From the cell containing the given text, extract its center point as (X, Y) coordinate. 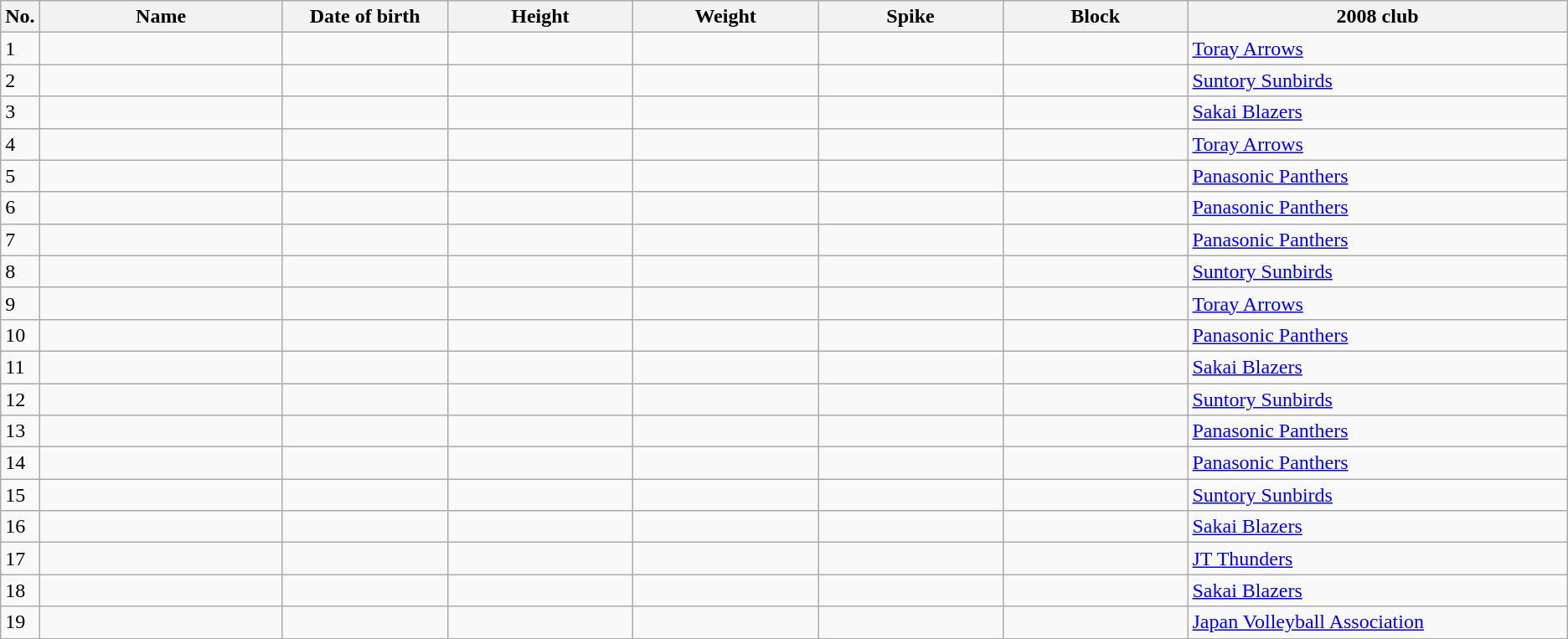
1 (20, 49)
12 (20, 399)
Date of birth (365, 17)
Japan Volleyball Association (1377, 622)
JT Thunders (1377, 559)
4 (20, 144)
Height (539, 17)
10 (20, 335)
2 (20, 80)
3 (20, 112)
2008 club (1377, 17)
17 (20, 559)
16 (20, 527)
13 (20, 431)
Name (161, 17)
8 (20, 271)
7 (20, 240)
11 (20, 367)
No. (20, 17)
9 (20, 303)
6 (20, 208)
5 (20, 176)
Weight (725, 17)
Block (1096, 17)
Spike (911, 17)
18 (20, 590)
14 (20, 463)
19 (20, 622)
15 (20, 495)
